Locate the cell with the specified text and output its (X, Y) center coordinate. 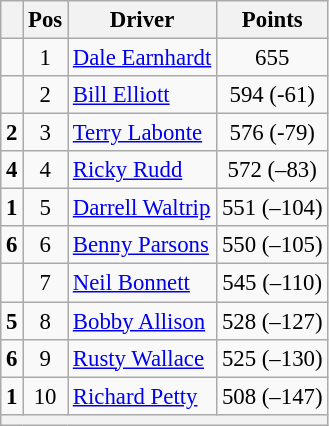
508 (–147) (272, 396)
Bill Elliott (142, 95)
525 (–130) (272, 358)
3 (46, 133)
Neil Bonnett (142, 283)
576 (-79) (272, 133)
7 (46, 283)
Ricky Rudd (142, 170)
Terry Labonte (142, 133)
Dale Earnhardt (142, 58)
594 (-61) (272, 95)
Rusty Wallace (142, 358)
Driver (142, 20)
Richard Petty (142, 396)
572 (–83) (272, 170)
Pos (46, 20)
545 (–110) (272, 283)
10 (46, 396)
Benny Parsons (142, 245)
655 (272, 58)
8 (46, 321)
Points (272, 20)
9 (46, 358)
551 (–104) (272, 208)
528 (–127) (272, 321)
550 (–105) (272, 245)
Bobby Allison (142, 321)
Darrell Waltrip (142, 208)
